Search for the cell housing the specified text and yield its [X, Y] center coordinate. 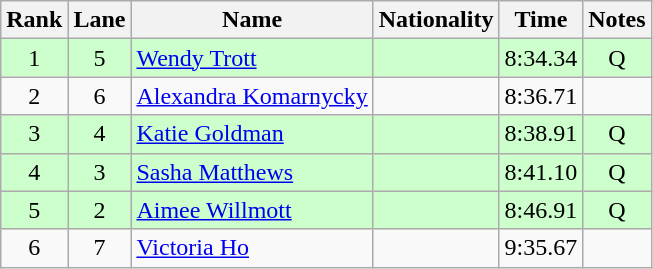
8:46.91 [541, 210]
8:41.10 [541, 172]
Sasha Matthews [252, 172]
8:34.34 [541, 58]
Rank [34, 20]
1 [34, 58]
Aimee Willmott [252, 210]
Time [541, 20]
Nationality [436, 20]
Alexandra Komarnycky [252, 96]
Wendy Trott [252, 58]
Victoria Ho [252, 248]
8:36.71 [541, 96]
8:38.91 [541, 134]
Notes [617, 20]
9:35.67 [541, 248]
7 [100, 248]
Name [252, 20]
Lane [100, 20]
Katie Goldman [252, 134]
